Provide the [x, y] coordinate of the cell's center where the given text is located.  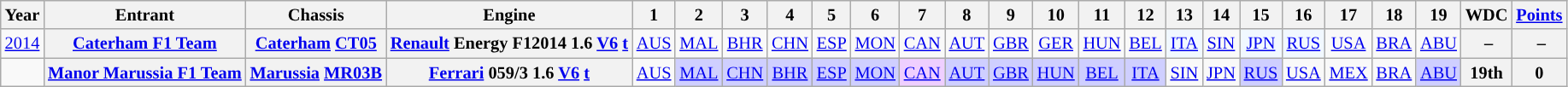
11 [1102, 14]
GER [1056, 43]
Engine [509, 14]
5 [832, 14]
Ferrari 059/3 1.6 V6 t [509, 72]
WDC [1487, 14]
14 [1221, 14]
13 [1184, 14]
3 [745, 14]
MEX [1348, 72]
Entrant [144, 14]
4 [790, 14]
1 [654, 14]
9 [1011, 14]
0 [1539, 72]
Marussia MR03B [316, 72]
10 [1056, 14]
19 [1439, 14]
15 [1261, 14]
16 [1303, 14]
2014 [22, 43]
18 [1395, 14]
19th [1487, 72]
Caterham CT05 [316, 43]
Manor Marussia F1 Team [144, 72]
Year [22, 14]
17 [1348, 14]
6 [875, 14]
12 [1145, 14]
Points [1539, 14]
2 [699, 14]
Renault Energy F12014 1.6 V6 t [509, 43]
7 [923, 14]
8 [967, 14]
Chassis [316, 14]
Caterham F1 Team [144, 43]
